Determine the (X, Y) coordinate at the center of the cell enclosing the given text.  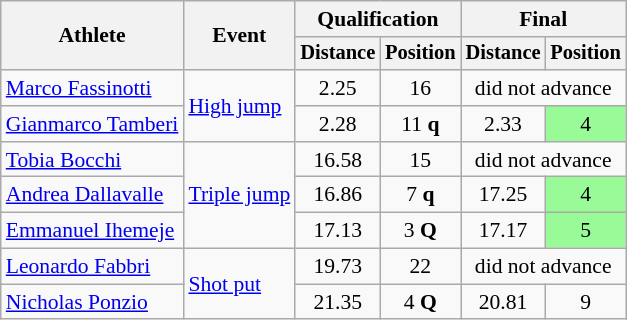
19.73 (338, 267)
17.13 (338, 231)
Gianmarco Tamberi (92, 124)
17.25 (504, 195)
20.81 (504, 302)
21.35 (338, 302)
7 q (420, 195)
Triple jump (239, 196)
Nicholas Ponzio (92, 302)
Final (544, 19)
11 q (420, 124)
High jump (239, 106)
Andrea Dallavalle (92, 195)
Athlete (92, 36)
5 (585, 231)
16.58 (338, 160)
Event (239, 36)
3 Q (420, 231)
4 Q (420, 302)
Tobia Bocchi (92, 160)
15 (420, 160)
16.86 (338, 195)
Qualification (378, 19)
2.25 (338, 88)
Marco Fassinotti (92, 88)
22 (420, 267)
16 (420, 88)
2.28 (338, 124)
9 (585, 302)
2.33 (504, 124)
Shot put (239, 284)
Emmanuel Ihemeje (92, 231)
17.17 (504, 231)
Leonardo Fabbri (92, 267)
